Pinpoint the cell where the given text exists, returning its [X, Y] midpoint coordinate. 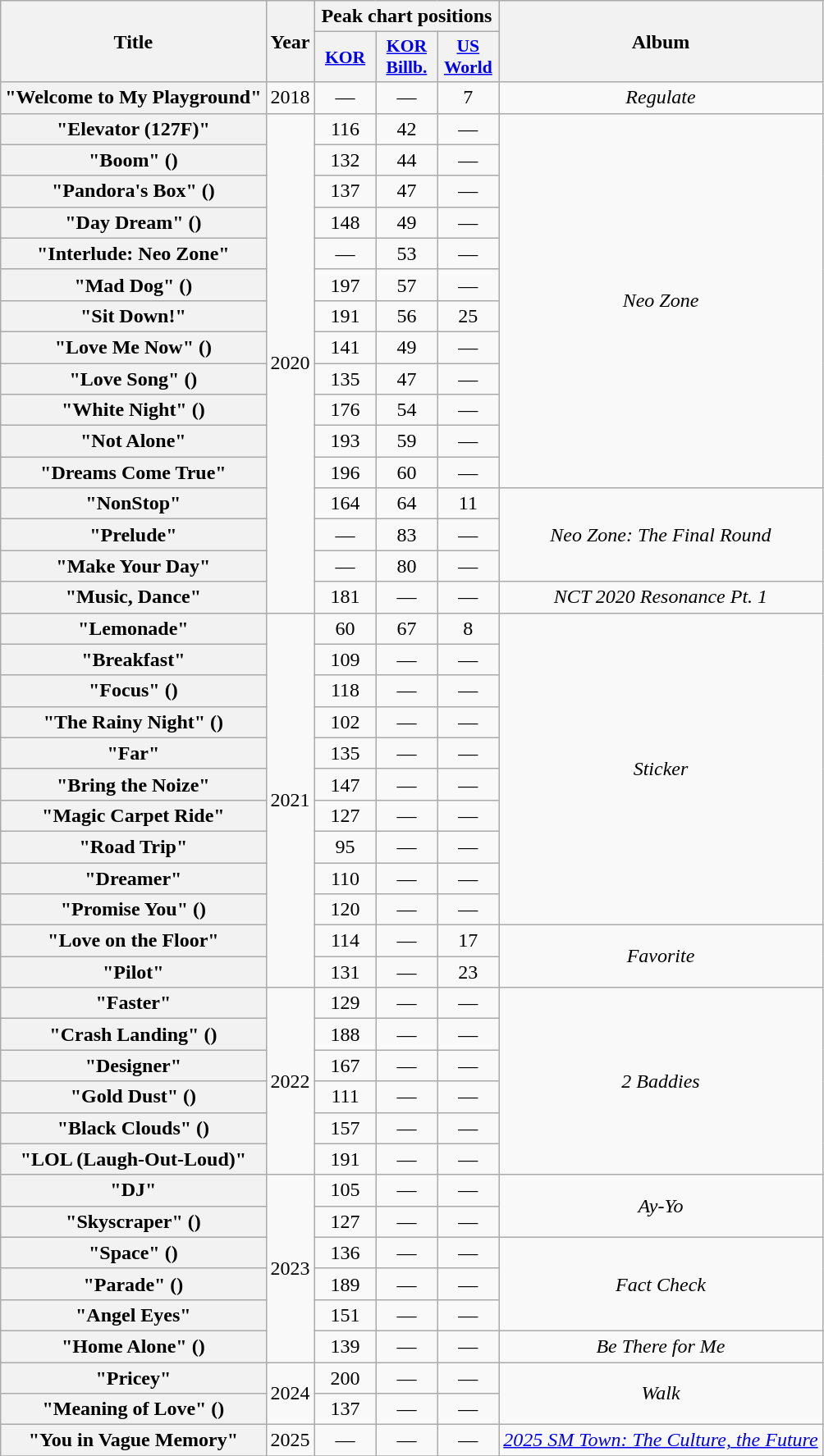
64 [407, 504]
"DJ" [133, 1190]
2 Baddies [661, 1081]
"Far" [133, 753]
"Space" () [133, 1253]
Year [291, 41]
"NonStop" [133, 504]
129 [345, 1003]
Peak chart positions [407, 16]
151 [345, 1315]
8 [468, 628]
2020 [291, 363]
Walk [661, 1393]
193 [345, 441]
"Boom" () [133, 160]
"Not Alone" [133, 441]
"Love Song" () [133, 378]
56 [407, 316]
157 [345, 1128]
189 [345, 1284]
"Focus" () [133, 691]
80 [407, 566]
"Crash Landing" () [133, 1034]
132 [345, 160]
"Black Clouds" () [133, 1128]
"Parade" () [133, 1284]
200 [345, 1377]
NCT 2020 Resonance Pt. 1 [661, 597]
188 [345, 1034]
"Magic Carpet Ride" [133, 815]
114 [345, 941]
"Pricey" [133, 1377]
136 [345, 1253]
"Breakfast" [133, 660]
116 [345, 129]
"Pandora's Box" () [133, 191]
147 [345, 784]
"LOL (Laugh-Out-Loud)" [133, 1159]
"Bring the Noize" [133, 784]
"Skyscraper" () [133, 1221]
"Faster" [133, 1003]
"White Night" () [133, 410]
Be There for Me [661, 1346]
"Lemonade" [133, 628]
Sticker [661, 769]
120 [345, 910]
23 [468, 972]
131 [345, 972]
53 [407, 253]
105 [345, 1190]
110 [345, 879]
"Welcome to My Playground" [133, 98]
"Music, Dance" [133, 597]
176 [345, 410]
11 [468, 504]
Ay-Yo [661, 1206]
"Love Me Now" () [133, 347]
7 [468, 98]
"Dreamer" [133, 879]
167 [345, 1066]
"Promise You" () [133, 910]
"Elevator (127F)" [133, 129]
USWorld [468, 57]
"Prelude" [133, 535]
Neo Zone: The Final Round [661, 535]
2025 SM Town: The Culture, the Future [661, 1440]
"Make Your Day" [133, 566]
44 [407, 160]
"Pilot" [133, 972]
"Road Trip" [133, 847]
109 [345, 660]
2023 [291, 1268]
67 [407, 628]
139 [345, 1346]
102 [345, 722]
"Love on the Floor" [133, 941]
Regulate [661, 98]
"Sit Down!" [133, 316]
2024 [291, 1393]
42 [407, 129]
KORBillb. [407, 57]
Fact Check [661, 1284]
196 [345, 472]
KOR [345, 57]
141 [345, 347]
59 [407, 441]
197 [345, 285]
2021 [291, 801]
57 [407, 285]
2018 [291, 98]
181 [345, 597]
148 [345, 222]
"Interlude: Neo Zone" [133, 253]
Album [661, 41]
"Gold Dust" () [133, 1097]
Favorite [661, 956]
118 [345, 691]
Title [133, 41]
"Angel Eyes" [133, 1315]
"Dreams Come True" [133, 472]
Neo Zone [661, 300]
"Mad Dog" () [133, 285]
17 [468, 941]
95 [345, 847]
111 [345, 1097]
25 [468, 316]
"Designer" [133, 1066]
2022 [291, 1081]
"Home Alone" () [133, 1346]
83 [407, 535]
"Meaning of Love" () [133, 1409]
54 [407, 410]
2025 [291, 1440]
"Day Dream" () [133, 222]
"You in Vague Memory" [133, 1440]
164 [345, 504]
"The Rainy Night" () [133, 722]
